Find where the given text appears and provide that cell's center as (x, y) coordinate. 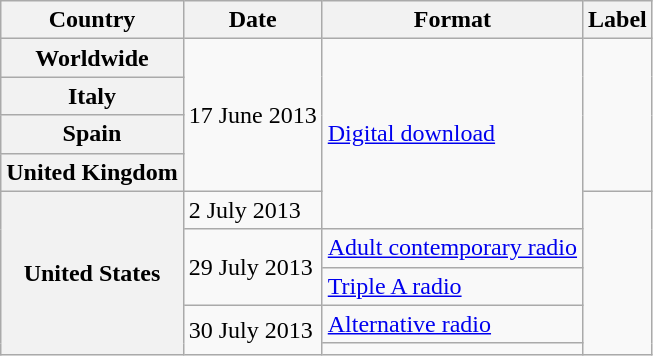
Adult contemporary radio (452, 248)
30 July 2013 (252, 330)
17 June 2013 (252, 115)
Alternative radio (452, 324)
Triple A radio (452, 286)
Italy (92, 96)
Digital download (452, 134)
Country (92, 20)
United States (92, 272)
Date (252, 20)
Spain (92, 134)
Format (452, 20)
Worldwide (92, 58)
United Kingdom (92, 172)
2 July 2013 (252, 210)
29 July 2013 (252, 267)
Label (618, 20)
